Search for the cell housing the specified text and yield its [X, Y] center coordinate. 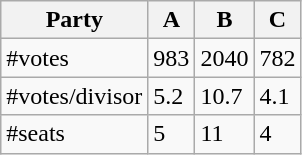
4 [278, 134]
10.7 [224, 96]
5.2 [172, 96]
A [172, 20]
Party [74, 20]
782 [278, 58]
B [224, 20]
11 [224, 134]
983 [172, 58]
#votes/divisor [74, 96]
C [278, 20]
#seats [74, 134]
4.1 [278, 96]
5 [172, 134]
2040 [224, 58]
#votes [74, 58]
